For the text-containing cell, return its midpoint in [x, y] coordinate format. 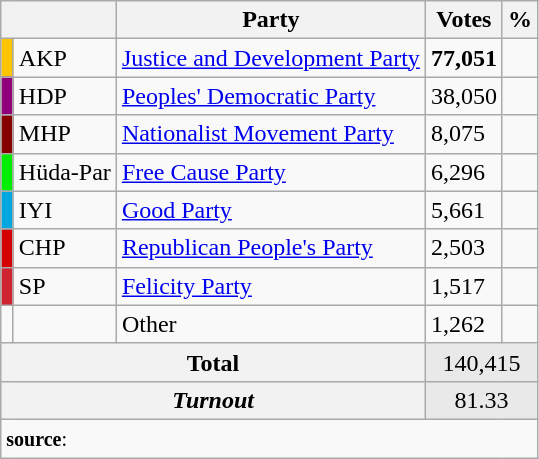
Republican People's Party [270, 248]
5,661 [464, 210]
IYI [64, 210]
Free Cause Party [270, 172]
38,050 [464, 96]
Nationalist Movement Party [270, 134]
Other [270, 324]
8,075 [464, 134]
% [520, 20]
Hüda-Par [64, 172]
Party [270, 20]
6,296 [464, 172]
CHP [64, 248]
Votes [464, 20]
SP [64, 286]
81.33 [481, 400]
1,517 [464, 286]
Justice and Development Party [270, 58]
1,262 [464, 324]
77,051 [464, 58]
Felicity Party [270, 286]
source: [270, 438]
Total [214, 362]
MHP [64, 134]
HDP [64, 96]
140,415 [481, 362]
Good Party [270, 210]
AKP [64, 58]
Turnout [214, 400]
Peoples' Democratic Party [270, 96]
2,503 [464, 248]
